Search for the cell housing the specified text and yield its [x, y] center coordinate. 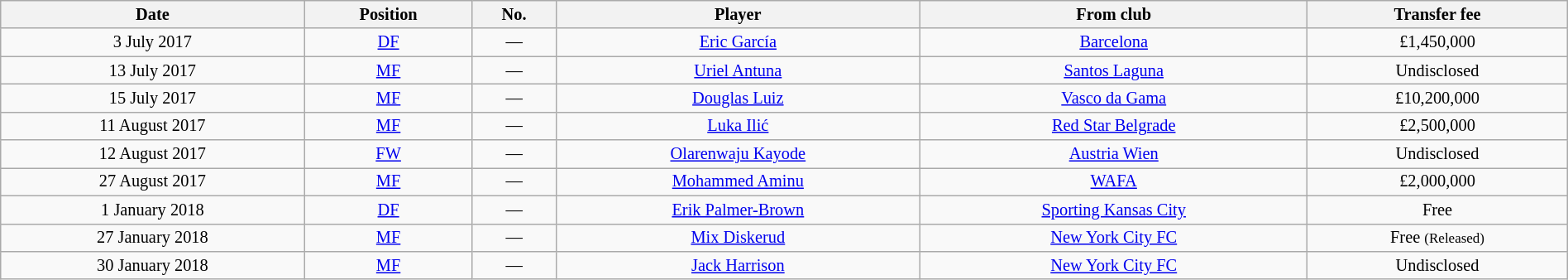
£2,500,000 [1437, 126]
Free (Released) [1437, 238]
Erik Palmer-Brown [738, 210]
Olarenwaju Kayode [738, 154]
Vasco da Gama [1114, 98]
12 August 2017 [152, 154]
Mix Diskerud [738, 238]
WAFA [1114, 181]
Uriel Antuna [738, 70]
Douglas Luiz [738, 98]
Austria Wien [1114, 154]
Santos Laguna [1114, 70]
1 January 2018 [152, 210]
Player [738, 14]
Free [1437, 210]
27 August 2017 [152, 181]
No. [514, 14]
Position [389, 14]
£1,450,000 [1437, 42]
27 January 2018 [152, 238]
From club [1114, 14]
Eric García [738, 42]
13 July 2017 [152, 70]
3 July 2017 [152, 42]
Luka Ilić [738, 126]
Barcelona [1114, 42]
Red Star Belgrade [1114, 126]
Sporting Kansas City [1114, 210]
£10,200,000 [1437, 98]
15 July 2017 [152, 98]
FW [389, 154]
£2,000,000 [1437, 181]
11 August 2017 [152, 126]
30 January 2018 [152, 265]
Transfer fee [1437, 14]
Date [152, 14]
Mohammed Aminu [738, 181]
Jack Harrison [738, 265]
